Detect which cell encompasses the target text, then output its [X, Y] center coordinate. 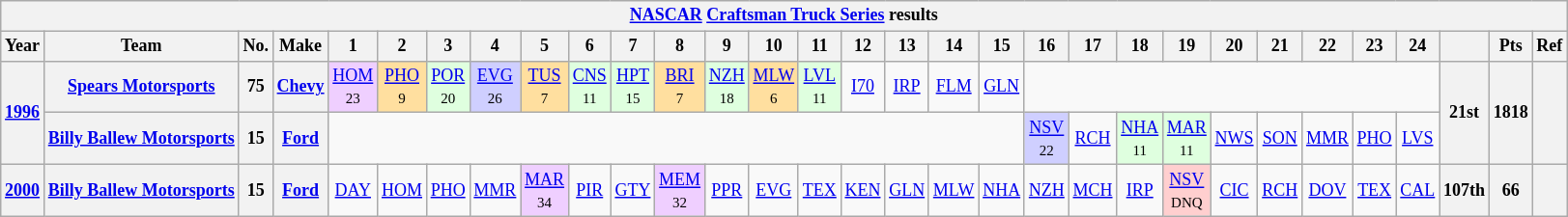
HOM [402, 190]
9 [727, 46]
21 [1280, 46]
11 [819, 46]
TUS7 [545, 87]
1818 [1511, 112]
MLW6 [773, 87]
NZH18 [727, 87]
FLM [953, 87]
NSVDNQ [1187, 190]
22 [1327, 46]
CIC [1235, 190]
12 [863, 46]
NHA [1002, 190]
Make [300, 46]
MAR34 [545, 190]
I70 [863, 87]
14 [953, 46]
Chevy [300, 87]
Year [23, 46]
BRI7 [680, 87]
1 [354, 46]
LVL11 [819, 87]
5 [545, 46]
21st [1465, 112]
NZH [1046, 190]
POR20 [448, 87]
23 [1374, 46]
PPR [727, 190]
10 [773, 46]
CAL [1418, 190]
PIR [589, 190]
107th [1465, 190]
LVS [1418, 139]
8 [680, 46]
24 [1418, 46]
2000 [23, 190]
NSV22 [1046, 139]
1996 [23, 112]
EVG [773, 190]
DOV [1327, 190]
MAR11 [1187, 139]
EVG26 [495, 87]
75 [255, 87]
Ref [1550, 46]
3 [448, 46]
GTY [633, 190]
2 [402, 46]
17 [1093, 46]
Pts [1511, 46]
KEN [863, 190]
MLW [953, 190]
No. [255, 46]
Spears Motorsports [141, 87]
HOM23 [354, 87]
PHO9 [402, 87]
NASCAR Craftsman Truck Series results [784, 15]
20 [1235, 46]
CNS11 [589, 87]
7 [633, 46]
DAY [354, 190]
4 [495, 46]
SON [1280, 139]
NWS [1235, 139]
Team [141, 46]
16 [1046, 46]
HPT15 [633, 87]
13 [907, 46]
66 [1511, 190]
18 [1140, 46]
NHA11 [1140, 139]
19 [1187, 46]
6 [589, 46]
MCH [1093, 190]
MEM32 [680, 190]
